Find where the given text appears and provide that cell's center as (X, Y) coordinate. 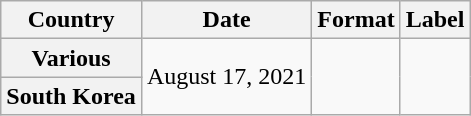
Format (356, 20)
Date (226, 20)
Label (435, 20)
August 17, 2021 (226, 77)
South Korea (72, 96)
Various (72, 58)
Country (72, 20)
